Return [X, Y] of the center of cell containing provided text 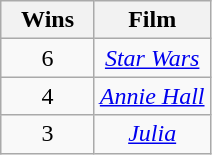
Star Wars [152, 58]
4 [48, 96]
Wins [48, 20]
Film [152, 20]
3 [48, 134]
6 [48, 58]
Julia [152, 134]
Annie Hall [152, 96]
